Identify which cell holds the provided text, then report its [x, y] central coordinate. 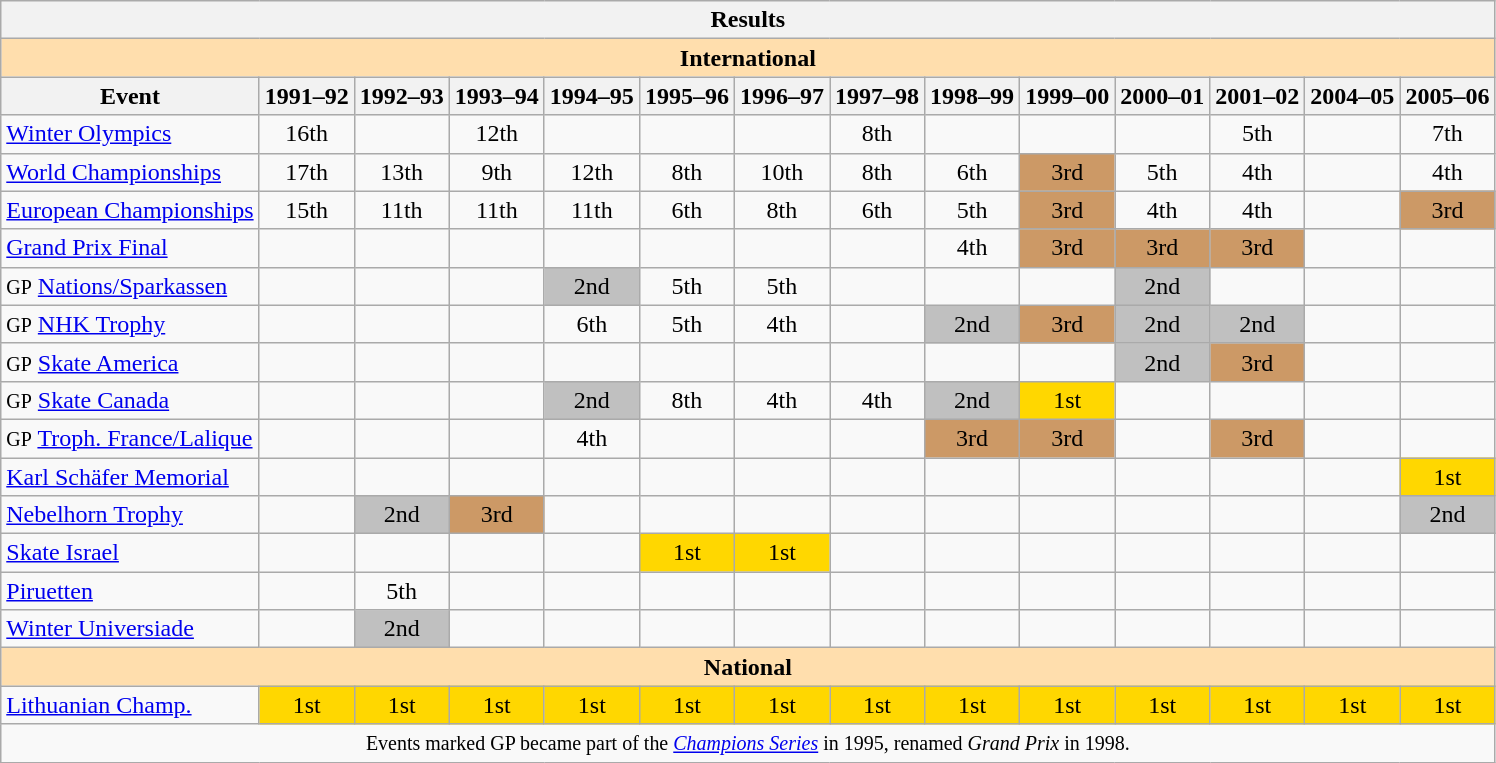
Grand Prix Final [130, 248]
13th [402, 172]
2001–02 [1258, 96]
16th [306, 134]
1995–96 [686, 96]
GP NHK Trophy [130, 324]
1991–92 [306, 96]
GP Troph. France/Lalique [130, 438]
Events marked GP became part of the Champions Series in 1995, renamed Grand Prix in 1998. [748, 743]
15th [306, 210]
1994–95 [592, 96]
10th [782, 172]
1992–93 [402, 96]
1999–00 [1068, 96]
9th [496, 172]
European Championships [130, 210]
International [748, 58]
GP Skate Canada [130, 400]
National [748, 667]
Event [130, 96]
Winter Olympics [130, 134]
1996–97 [782, 96]
2000–01 [1162, 96]
Piruetten [130, 591]
2005–06 [1448, 96]
1998–99 [972, 96]
GP Nations/Sparkassen [130, 286]
1997–98 [878, 96]
Results [748, 20]
17th [306, 172]
2004–05 [1352, 96]
GP Skate America [130, 362]
7th [1448, 134]
1993–94 [496, 96]
Karl Schäfer Memorial [130, 477]
World Championships [130, 172]
Winter Universiade [130, 629]
Skate Israel [130, 553]
Nebelhorn Trophy [130, 515]
Lithuanian Champ. [130, 705]
